Capture the cell that displays the provided text and extract its [X, Y] central coordinate. 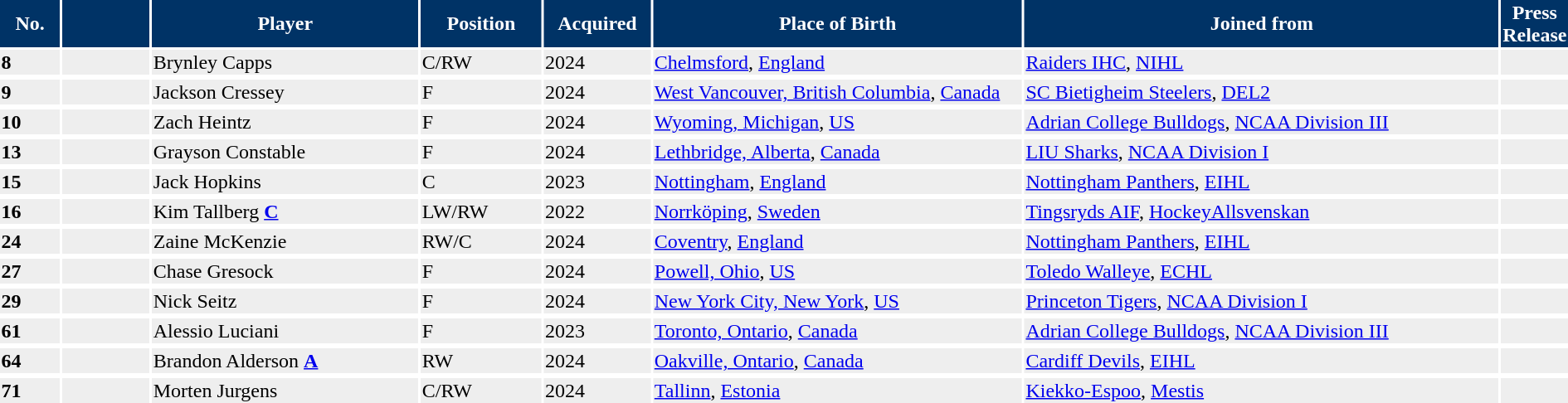
LW/RW [481, 211]
Toronto, Ontario, Canada [838, 331]
Nottingham, England [838, 182]
Jackson Cressey [285, 92]
Brynley Capps [285, 62]
Raiders IHC, NIHL [1262, 62]
Kim Tallberg C [285, 211]
Nick Seitz [285, 301]
Lethbridge, Alberta, Canada [838, 152]
SC Bietigheim Steelers, DEL2 [1262, 92]
2022 [597, 211]
Princeton Tigers, NCAA Division I [1262, 301]
Morten Jurgens [285, 391]
Chelmsford, England [838, 62]
15 [30, 182]
Coventry, England [838, 241]
8 [30, 62]
Position [481, 23]
Chase Gresock [285, 271]
Tingsryds AIF, HockeyAllsvenskan [1262, 211]
Kiekko-Espoo, Mestis [1262, 391]
Cardiff Devils, EIHL [1262, 361]
Oakville, Ontario, Canada [838, 361]
Player [285, 23]
No. [30, 23]
Toledo Walleye, ECHL [1262, 271]
Tallinn, Estonia [838, 391]
Joined from [1262, 23]
64 [30, 361]
Norrköping, Sweden [838, 211]
C [481, 182]
Alessio Luciani [285, 331]
Grayson Constable [285, 152]
Acquired [597, 23]
9 [30, 92]
16 [30, 211]
29 [30, 301]
Jack Hopkins [285, 182]
71 [30, 391]
New York City, New York, US [838, 301]
24 [30, 241]
RW/C [481, 241]
61 [30, 331]
Powell, Ohio, US [838, 271]
Place of Birth [838, 23]
Brandon Alderson A [285, 361]
Press Release [1535, 23]
10 [30, 122]
LIU Sharks, NCAA Division I [1262, 152]
13 [30, 152]
West Vancouver, British Columbia, Canada [838, 92]
27 [30, 271]
Wyoming, Michigan, US [838, 122]
Zach Heintz [285, 122]
Zaine McKenzie [285, 241]
RW [481, 361]
